Capture the cell that displays the provided text and extract its (x, y) central coordinate. 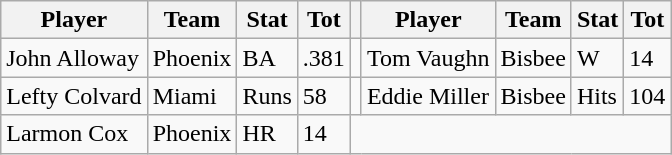
Lefty Colvard (74, 96)
BA (267, 58)
58 (324, 96)
John Alloway (74, 58)
Miami (192, 96)
HR (267, 134)
Runs (267, 96)
Hits (597, 96)
Tom Vaughn (428, 58)
104 (648, 96)
W (597, 58)
Larmon Cox (74, 134)
Eddie Miller (428, 96)
.381 (324, 58)
